Detect which cell encompasses the target text, then output its (x, y) center coordinate. 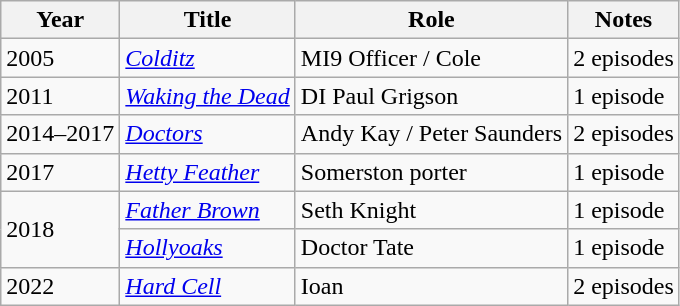
Doctors (208, 134)
Hollyoaks (208, 248)
Notes (624, 20)
Seth Knight (431, 210)
Hetty Feather (208, 172)
2014–2017 (60, 134)
Ioan (431, 286)
Andy Kay / Peter Saunders (431, 134)
Role (431, 20)
2005 (60, 58)
2017 (60, 172)
2018 (60, 229)
Title (208, 20)
Waking the Dead (208, 96)
Father Brown (208, 210)
Doctor Tate (431, 248)
MI9 Officer / Cole (431, 58)
2022 (60, 286)
Colditz (208, 58)
DI Paul Grigson (431, 96)
2011 (60, 96)
Hard Cell (208, 286)
Year (60, 20)
Somerston porter (431, 172)
